Determine the [X, Y] coordinate at the center of the cell enclosing the given text.  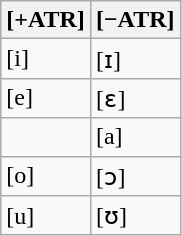
[o] [46, 176]
[ɛ] [135, 98]
[e] [46, 98]
[−ATR] [135, 20]
[i] [46, 59]
[+ATR] [46, 20]
[ʊ] [135, 216]
[ɪ] [135, 59]
[ɔ] [135, 176]
[u] [46, 216]
[a] [135, 137]
